Find where the given text appears and provide that cell's center as (x, y) coordinate. 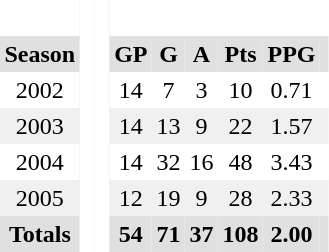
7 (168, 90)
28 (240, 198)
13 (168, 126)
0.71 (292, 90)
16 (202, 162)
Season (40, 54)
3.43 (292, 162)
Totals (40, 234)
3 (202, 90)
2004 (40, 162)
1.57 (292, 126)
2.33 (292, 198)
PPG (292, 54)
A (202, 54)
32 (168, 162)
19 (168, 198)
108 (240, 234)
37 (202, 234)
Pts (240, 54)
2.00 (292, 234)
G (168, 54)
GP (131, 54)
2003 (40, 126)
10 (240, 90)
2002 (40, 90)
54 (131, 234)
71 (168, 234)
12 (131, 198)
2005 (40, 198)
22 (240, 126)
48 (240, 162)
